Scan for the cell matching the given text and deliver its (X, Y) coordinate at center. 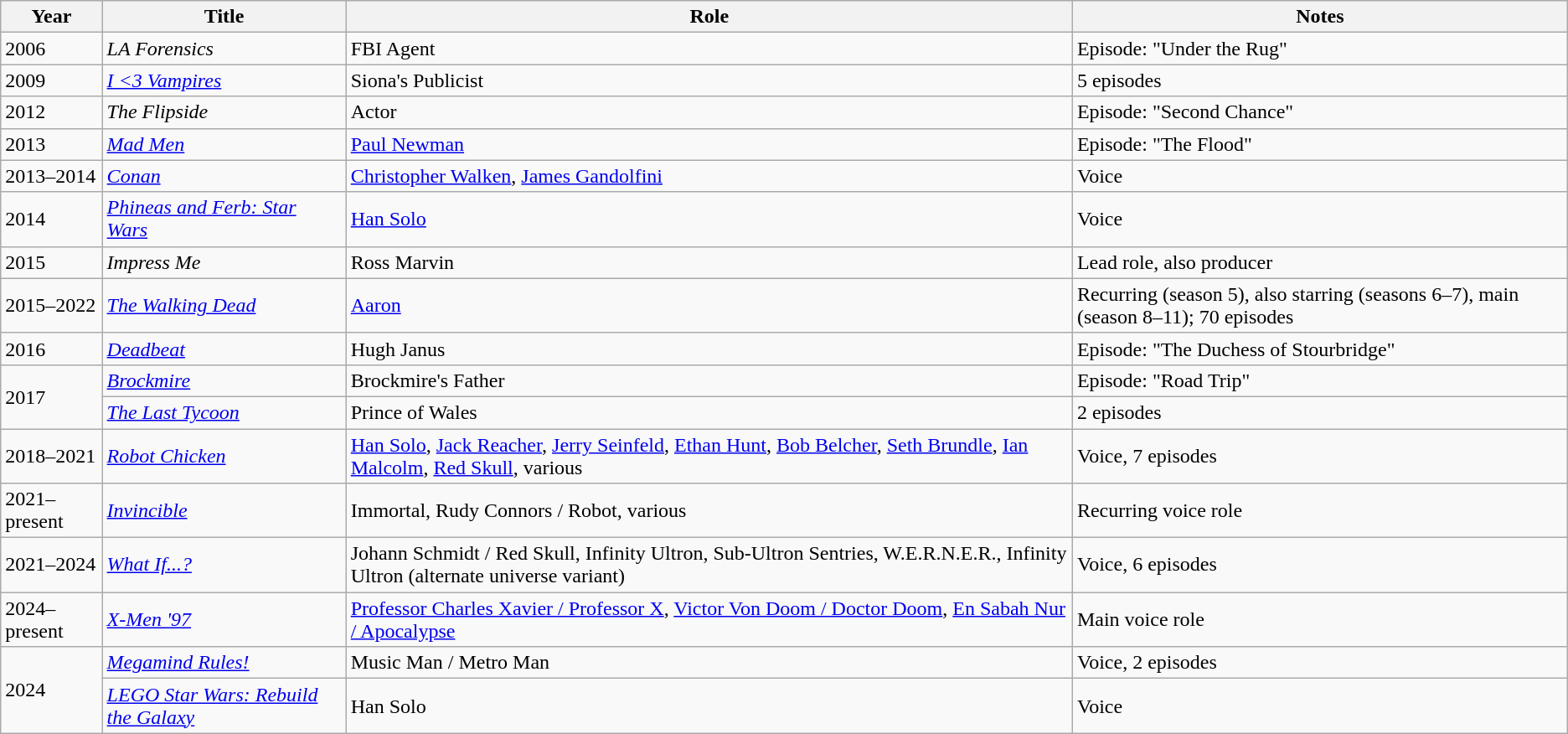
Music Man / Metro Man (709, 663)
Siona's Publicist (709, 80)
Impress Me (224, 262)
Notes (1320, 17)
2024 (52, 690)
Christopher Walken, James Gandolfini (709, 176)
Role (709, 17)
Megamind Rules! (224, 663)
2006 (52, 49)
Paul Newman (709, 144)
Deadbeat (224, 349)
Aaron (709, 305)
2012 (52, 112)
2 episodes (1320, 412)
Recurring voice role (1320, 511)
Brockmire's Father (709, 380)
5 episodes (1320, 80)
I <3 Vampires (224, 80)
Recurring (season 5), also starring (seasons 6–7), main (season 8–11); 70 episodes (1320, 305)
2014 (52, 220)
Episode: "Second Chance" (1320, 112)
2015–2022 (52, 305)
Conan (224, 176)
LA Forensics (224, 49)
2016 (52, 349)
What If...? (224, 565)
Phineas and Ferb: Star Wars (224, 220)
Main voice role (1320, 620)
Title (224, 17)
Episode: "The Duchess of Stourbridge" (1320, 349)
Brockmire (224, 380)
Mad Men (224, 144)
FBI Agent (709, 49)
2021–2024 (52, 565)
2021–present (52, 511)
Ross Marvin (709, 262)
2024–present (52, 620)
2018–2021 (52, 456)
The Walking Dead (224, 305)
Episode: "Under the Rug" (1320, 49)
2015 (52, 262)
2009 (52, 80)
Voice, 2 episodes (1320, 663)
The Last Tycoon (224, 412)
Actor (709, 112)
Episode: "The Flood" (1320, 144)
Immortal, Rudy Connors / Robot, various (709, 511)
2017 (52, 396)
2013–2014 (52, 176)
Robot Chicken (224, 456)
Voice, 6 episodes (1320, 565)
2013 (52, 144)
The Flipside (224, 112)
Prince of Wales (709, 412)
X-Men '97 (224, 620)
Professor Charles Xavier / Professor X, Victor Von Doom / Doctor Doom, En Sabah Nur / Apocalypse (709, 620)
Lead role, also producer (1320, 262)
Johann Schmidt / Red Skull, Infinity Ultron, Sub-Ultron Sentries, W.E.R.N.E.R., Infinity Ultron (alternate universe variant) (709, 565)
Year (52, 17)
Episode: "Road Trip" (1320, 380)
Invincible (224, 511)
Hugh Janus (709, 349)
LEGO Star Wars: Rebuild the Galaxy (224, 706)
Voice, 7 episodes (1320, 456)
Han Solo, Jack Reacher, Jerry Seinfeld, Ethan Hunt, Bob Belcher, Seth Brundle, Ian Malcolm, Red Skull, various (709, 456)
